Determine the [X, Y] coordinate at the center of the cell enclosing the given text.  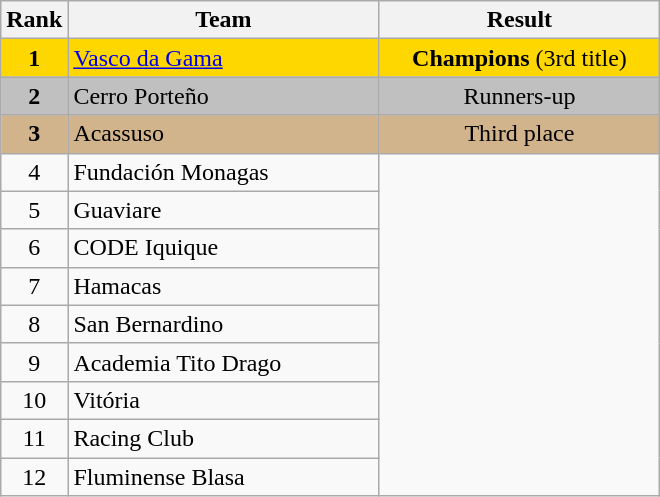
San Bernardino [224, 324]
10 [34, 400]
Runners-up [520, 96]
7 [34, 286]
Racing Club [224, 438]
Champions (3rd title) [520, 58]
8 [34, 324]
5 [34, 210]
9 [34, 362]
6 [34, 248]
Third place [520, 134]
2 [34, 96]
Academia Tito Drago [224, 362]
11 [34, 438]
Fundación Monagas [224, 172]
Vasco da Gama [224, 58]
CODE Iquique [224, 248]
Vitória [224, 400]
Cerro Porteño [224, 96]
Hamacas [224, 286]
4 [34, 172]
1 [34, 58]
Rank [34, 20]
Fluminense Blasa [224, 477]
Acassuso [224, 134]
Result [520, 20]
Team [224, 20]
3 [34, 134]
Guaviare [224, 210]
12 [34, 477]
